Extract the [X, Y] coordinate from the center of the cell holding the provided text.  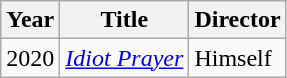
2020 [30, 58]
Director [238, 20]
Himself [238, 58]
Idiot Prayer [124, 58]
Year [30, 20]
Title [124, 20]
